Extract the [X, Y] coordinate from the center of the cell holding the provided text.  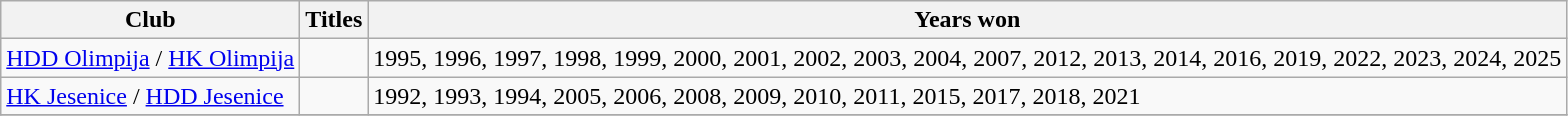
Years won [968, 20]
1995, 1996, 1997, 1998, 1999, 2000, 2001, 2002, 2003, 2004, 2007, 2012, 2013, 2014, 2016, 2019, 2022, 2023, 2024, 2025 [968, 58]
Titles [334, 20]
1992, 1993, 1994, 2005, 2006, 2008, 2009, 2010, 2011, 2015, 2017, 2018, 2021 [968, 96]
Club [150, 20]
HDD Olimpija / HK Olimpija [150, 58]
HK Jesenice / HDD Jesenice [150, 96]
